Locate the cell with the specified text and output its (X, Y) center coordinate. 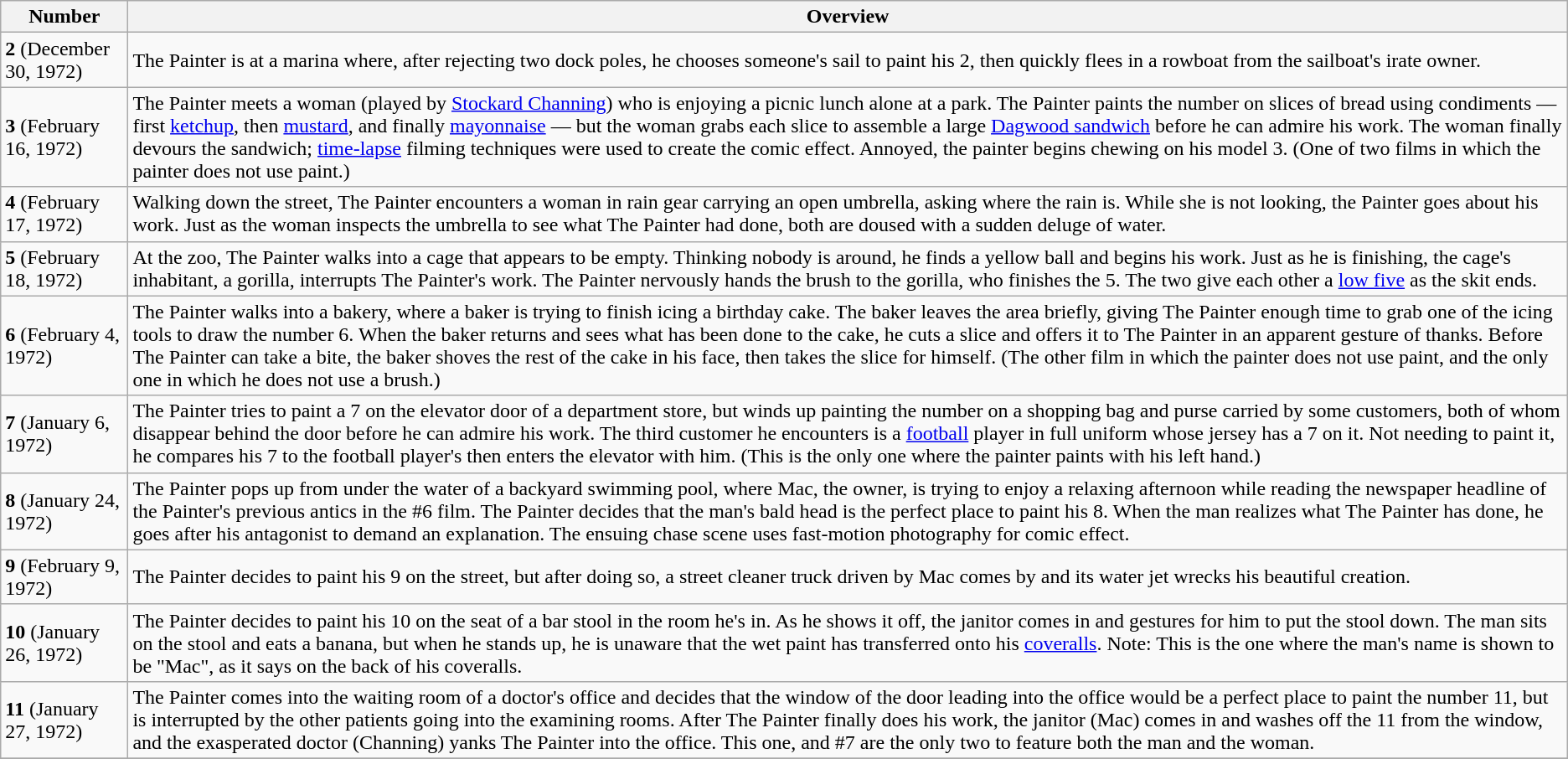
8 (January 24, 1972) (64, 511)
6 (February 4, 1972) (64, 345)
Number (64, 17)
10 (January 26, 1972) (64, 643)
5 (February 18, 1972) (64, 268)
7 (January 6, 1972) (64, 434)
11 (January 27, 1972) (64, 720)
4 (February 17, 1972) (64, 214)
Overview (848, 17)
2 (December 30, 1972) (64, 60)
3 (February 16, 1972) (64, 137)
9 (February 9, 1972) (64, 576)
